Scan for the cell matching the given text and deliver its (x, y) coordinate at center. 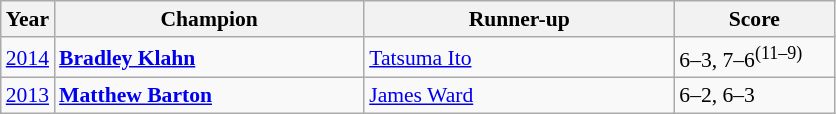
Champion (209, 19)
Score (754, 19)
2013 (28, 96)
6–2, 6–3 (754, 96)
Bradley Klahn (209, 58)
6–3, 7–6(11–9) (754, 58)
2014 (28, 58)
Tatsuma Ito (519, 58)
Year (28, 19)
James Ward (519, 96)
Matthew Barton (209, 96)
Runner-up (519, 19)
